Scan for the cell matching the given text and deliver its [X, Y] coordinate at center. 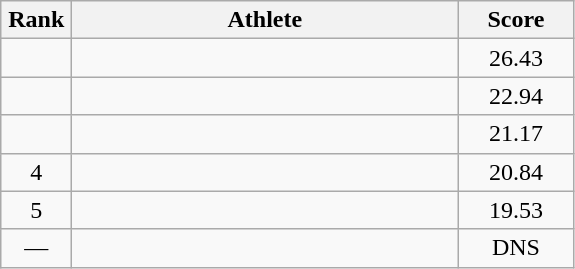
Rank [36, 20]
Score [516, 20]
22.94 [516, 96]
— [36, 248]
19.53 [516, 210]
26.43 [516, 58]
Athlete [265, 20]
DNS [516, 248]
5 [36, 210]
20.84 [516, 172]
4 [36, 172]
21.17 [516, 134]
